Output the [X, Y] coordinate of the center of the cell containing the given text.  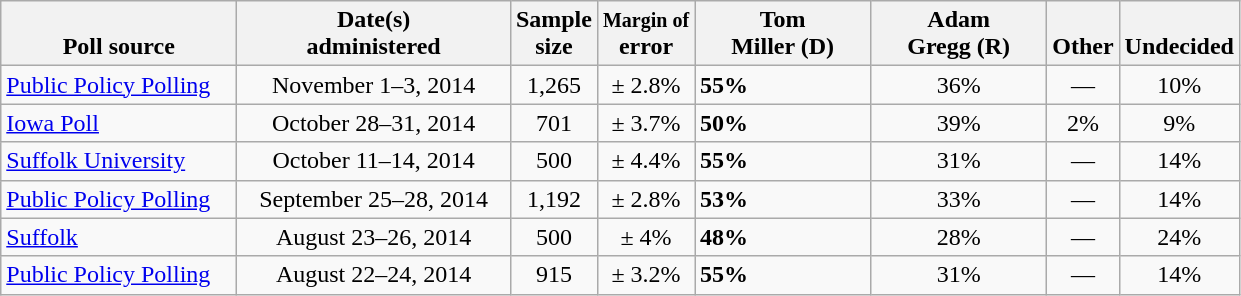
Undecided [1179, 34]
October 11–14, 2014 [374, 161]
33% [959, 199]
50% [783, 123]
701 [554, 123]
Other [1083, 34]
48% [783, 237]
TomMiller (D) [783, 34]
9% [1179, 123]
10% [1179, 85]
1,265 [554, 85]
Margin oferror [646, 34]
Samplesize [554, 34]
Poll source [119, 34]
24% [1179, 237]
± 4% [646, 237]
± 3.2% [646, 275]
Suffolk [119, 237]
39% [959, 123]
September 25–28, 2014 [374, 199]
28% [959, 237]
November 1–3, 2014 [374, 85]
Suffolk University [119, 161]
2% [1083, 123]
± 4.4% [646, 161]
August 23–26, 2014 [374, 237]
1,192 [554, 199]
36% [959, 85]
October 28–31, 2014 [374, 123]
53% [783, 199]
Date(s)administered [374, 34]
Iowa Poll [119, 123]
AdamGregg (R) [959, 34]
915 [554, 275]
± 3.7% [646, 123]
August 22–24, 2014 [374, 275]
